Output the (X, Y) coordinate of the center of the cell containing the given text.  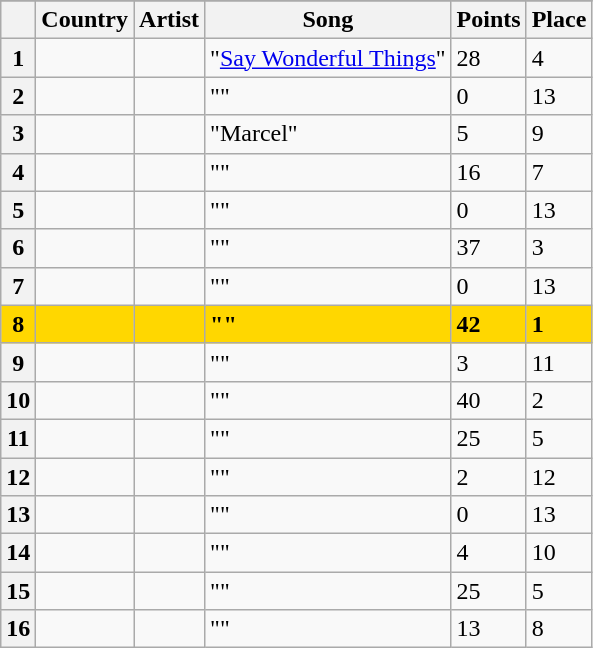
Song (328, 20)
42 (488, 324)
"Say Wonderful Things" (328, 58)
14 (18, 553)
15 (18, 591)
Points (488, 20)
28 (488, 58)
6 (18, 248)
Country (85, 20)
Artist (170, 20)
"Marcel" (328, 134)
Place (559, 20)
40 (488, 400)
37 (488, 248)
